Identify which cell holds the provided text, then report its [x, y] central coordinate. 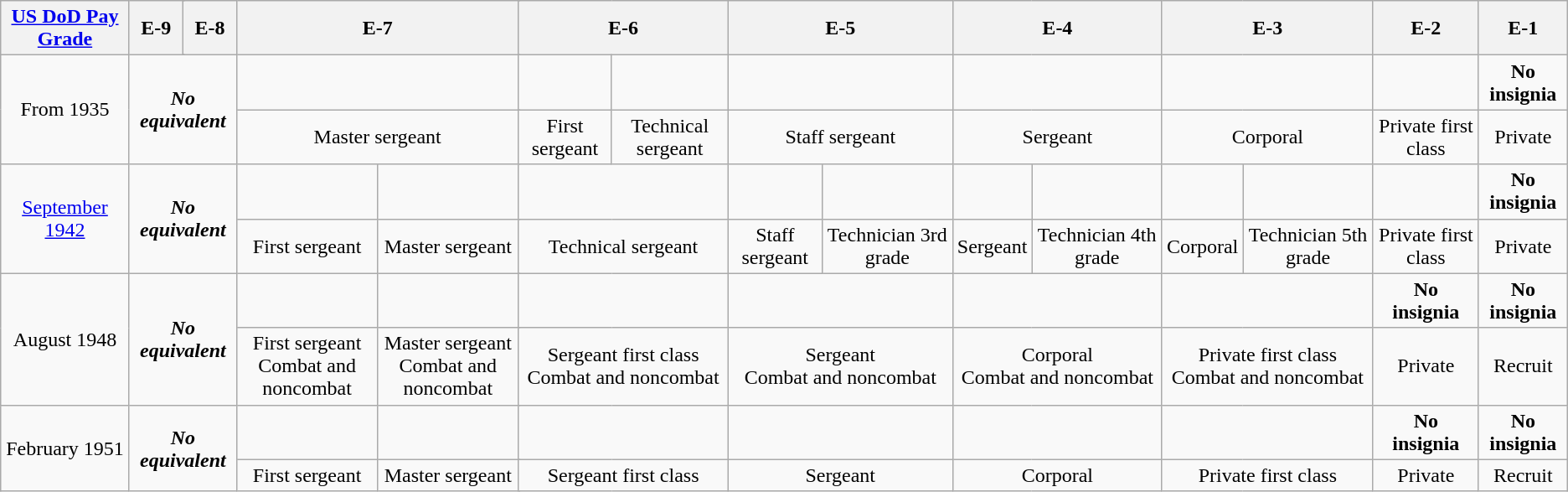
Sergeant first classCombat and noncombat [623, 366]
September 1942 [65, 219]
From 1935 [65, 110]
E-7 [377, 28]
E-9 [156, 28]
Private first classCombat and noncombat [1267, 366]
E-8 [209, 28]
Technician 4th grade [1097, 246]
E-5 [840, 28]
Technician 3rd grade [887, 246]
First sergeantCombat and noncombat [307, 366]
E-1 [1523, 28]
Master sergeantCombat and noncombat [448, 366]
E-2 [1426, 28]
August 1948 [65, 339]
SergeantCombat and noncombat [840, 366]
E-6 [623, 28]
E-4 [1057, 28]
CorporalCombat and noncombat [1057, 366]
US DoD Pay Grade [65, 28]
February 1951 [65, 448]
E-3 [1267, 28]
Technician 5th grade [1308, 246]
Sergeant first class [623, 475]
